Detect which cell encompasses the target text, then output its (x, y) center coordinate. 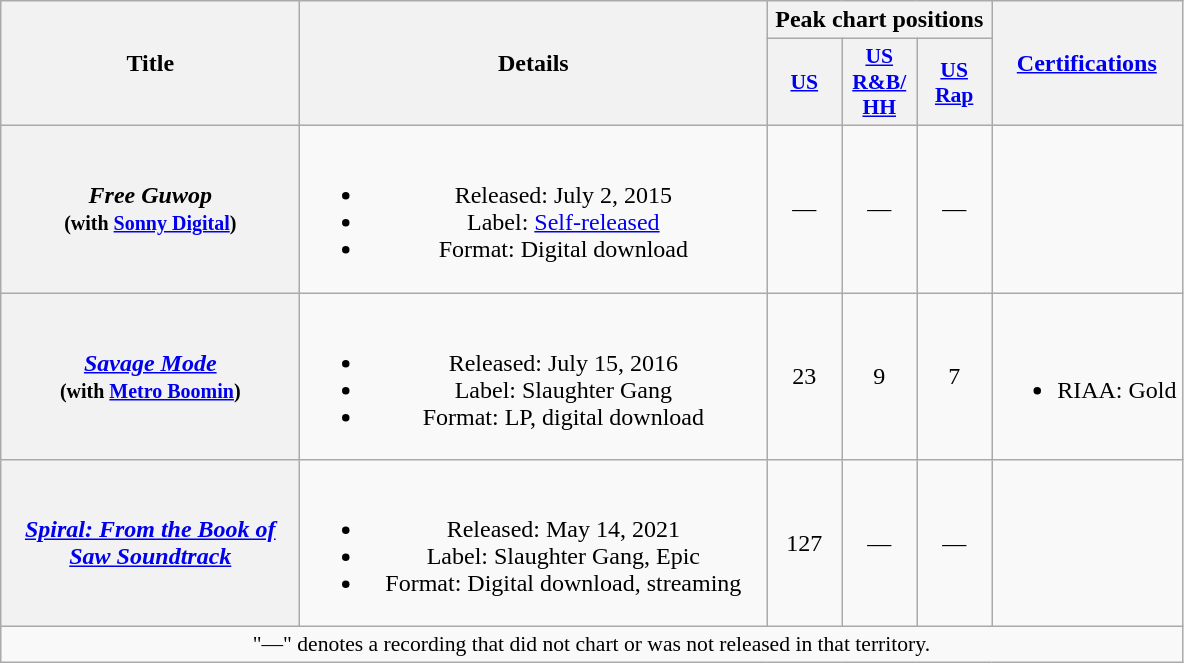
9 (880, 376)
Released: May 14, 2021Label: Slaughter Gang, EpicFormat: Digital download, streaming (534, 544)
US Rap (954, 82)
Savage Mode(with Metro Boomin) (150, 376)
Certifications (1087, 64)
"—" denotes a recording that did not chart or was not released in that territory. (592, 645)
Details (534, 64)
Free Guwop(with Sonny Digital) (150, 208)
127 (804, 544)
23 (804, 376)
RIAA: Gold (1087, 376)
Released: July 2, 2015Label: Self-releasedFormat: Digital download (534, 208)
7 (954, 376)
US (804, 82)
Peak chart positions (880, 20)
Spiral: From the Book of Saw Soundtrack (150, 544)
Title (150, 64)
USR&B/HH (880, 82)
Released: July 15, 2016Label: Slaughter GangFormat: LP, digital download (534, 376)
